Locate the cell with the specified text and output its [X, Y] center coordinate. 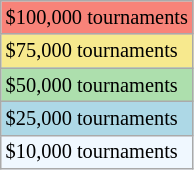
$75,000 tournaments [97, 51]
$50,000 tournaments [97, 85]
$100,000 tournaments [97, 17]
$10,000 tournaments [97, 152]
$25,000 tournaments [97, 118]
